Extract the (x, y) coordinate from the center of the cell holding the provided text.  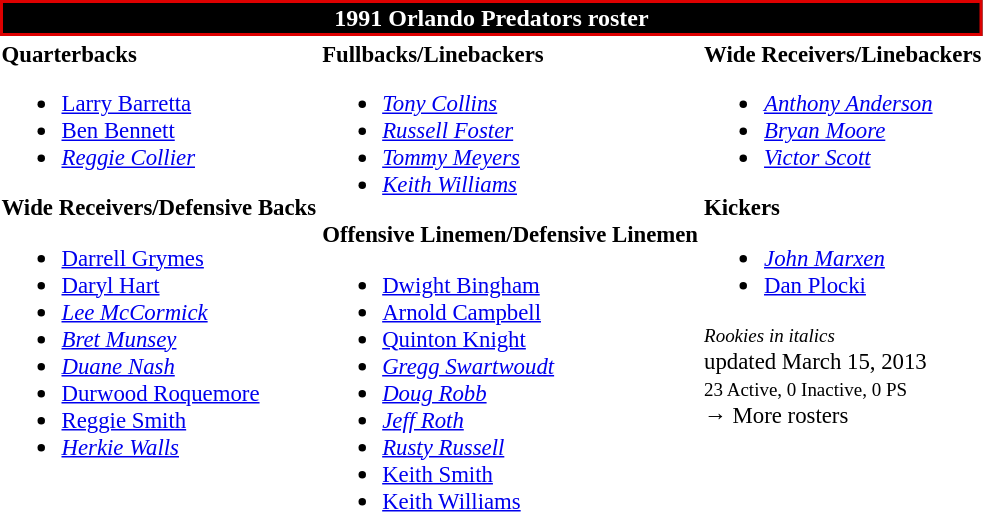
1991 Orlando Predators roster (492, 18)
